Provide the (x, y) coordinate of the cell's center where the given text is located.  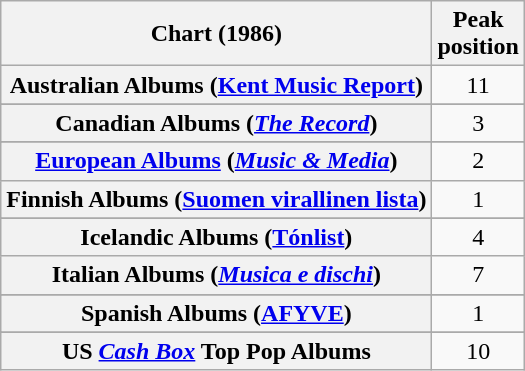
Finnish Albums (Suomen virallinen lista) (216, 199)
Australian Albums (Kent Music Report) (216, 85)
10 (478, 351)
Icelandic Albums (Tónlist) (216, 237)
Canadian Albums (The Record) (216, 123)
3 (478, 123)
Peakposition (478, 34)
7 (478, 275)
US Cash Box Top Pop Albums (216, 351)
Italian Albums (Musica e dischi) (216, 275)
11 (478, 85)
Chart (1986) (216, 34)
4 (478, 237)
European Albums (Music & Media) (216, 161)
Spanish Albums (AFYVE) (216, 313)
2 (478, 161)
